For the text-containing cell, return its midpoint in (X, Y) coordinate format. 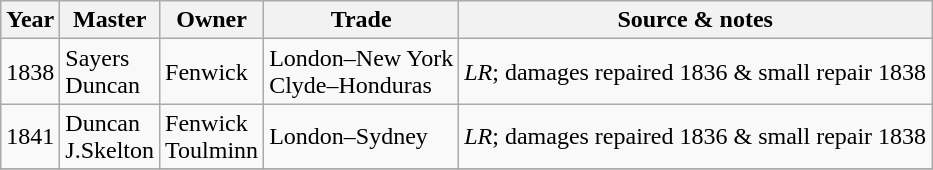
DuncanJ.Skelton (110, 136)
Owner (212, 20)
SayersDuncan (110, 72)
Fenwick (212, 72)
1841 (30, 136)
Source & notes (696, 20)
1838 (30, 72)
Trade (362, 20)
Year (30, 20)
FenwickToulminn (212, 136)
Master (110, 20)
London–Sydney (362, 136)
London–New YorkClyde–Honduras (362, 72)
